Output the (x, y) coordinate of the center of the cell containing the given text.  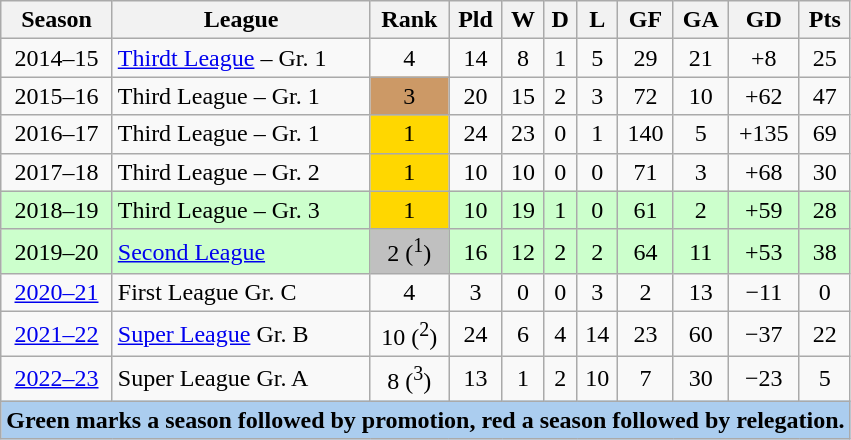
−23 (764, 378)
8 (3) (410, 378)
7 (646, 378)
−37 (764, 334)
2018–19 (57, 210)
Pld (476, 20)
+68 (764, 172)
21 (700, 58)
28 (824, 210)
GF (646, 20)
2016–17 (57, 134)
71 (646, 172)
2019–20 (57, 252)
Third League – Gr. 3 (241, 210)
2017–18 (57, 172)
Rank (410, 20)
6 (522, 334)
Third League – Gr. 2 (241, 172)
69 (824, 134)
L (598, 20)
W (522, 20)
2015–16 (57, 96)
−11 (764, 293)
2014–15 (57, 58)
11 (700, 252)
Second League (241, 252)
16 (476, 252)
19 (522, 210)
League (241, 20)
D (560, 20)
Super League Gr. B (241, 334)
25 (824, 58)
29 (646, 58)
Pts (824, 20)
Season (57, 20)
2020–21 (57, 293)
2 (1) (410, 252)
+62 (764, 96)
60 (700, 334)
Green marks a season followed by promotion, red a season followed by relegation. (426, 420)
140 (646, 134)
47 (824, 96)
GA (700, 20)
2021–22 (57, 334)
+8 (764, 58)
64 (646, 252)
10 (2) (410, 334)
Thirdt League – Gr. 1 (241, 58)
72 (646, 96)
20 (476, 96)
+59 (764, 210)
Super League Gr. A (241, 378)
2022–23 (57, 378)
12 (522, 252)
38 (824, 252)
+53 (764, 252)
61 (646, 210)
15 (522, 96)
8 (522, 58)
+135 (764, 134)
22 (824, 334)
GD (764, 20)
First League Gr. C (241, 293)
